Identify which cell holds the provided text, then report its (X, Y) central coordinate. 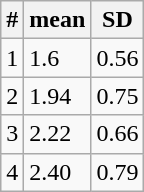
2.22 (58, 134)
1 (12, 58)
0.79 (118, 172)
2.40 (58, 172)
2 (12, 96)
0.75 (118, 96)
4 (12, 172)
# (12, 20)
mean (58, 20)
1.94 (58, 96)
1.6 (58, 58)
0.56 (118, 58)
0.66 (118, 134)
3 (12, 134)
SD (118, 20)
